Capture the cell that displays the provided text and extract its [X, Y] central coordinate. 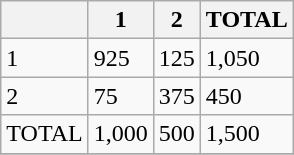
375 [176, 96]
125 [176, 58]
1,000 [120, 134]
1,500 [246, 134]
1,050 [246, 58]
75 [120, 96]
500 [176, 134]
450 [246, 96]
925 [120, 58]
